For the text-containing cell, return its midpoint in (X, Y) coordinate format. 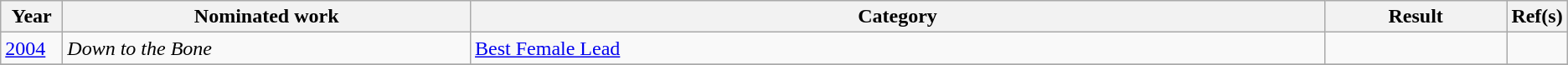
Nominated work (266, 17)
2004 (32, 48)
Ref(s) (1537, 17)
Result (1416, 17)
Best Female Lead (898, 48)
Down to the Bone (266, 48)
Category (898, 17)
Year (32, 17)
